Find where the given text appears and provide that cell's center as [x, y] coordinate. 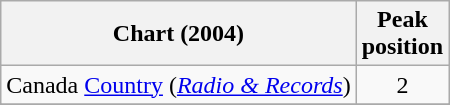
2 [402, 85]
Canada Country (Radio & Records) [178, 85]
Chart (2004) [178, 34]
Peakposition [402, 34]
